Detect which cell encompasses the target text, then output its (X, Y) center coordinate. 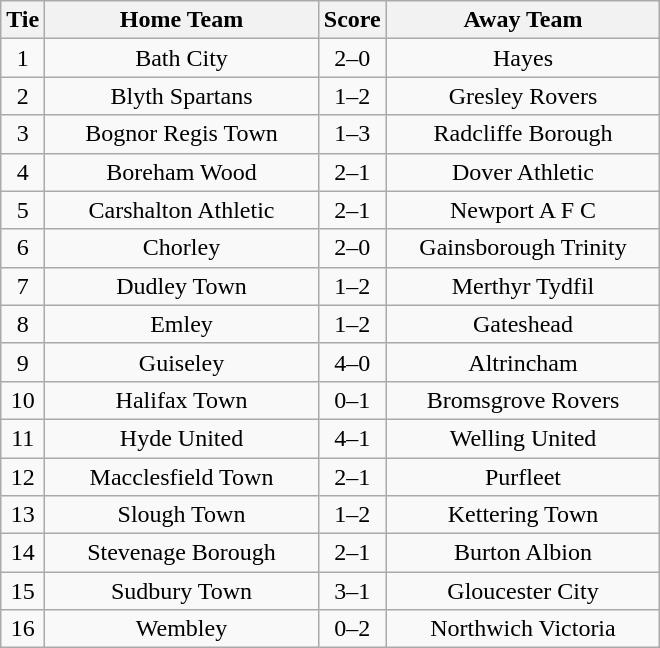
Bromsgrove Rovers (523, 400)
Blyth Spartans (182, 96)
15 (23, 591)
7 (23, 286)
Newport A F C (523, 210)
Dover Athletic (523, 172)
13 (23, 515)
4 (23, 172)
Tie (23, 20)
Chorley (182, 248)
Stevenage Borough (182, 553)
5 (23, 210)
Altrincham (523, 362)
Hyde United (182, 438)
Kettering Town (523, 515)
Northwich Victoria (523, 629)
14 (23, 553)
Guiseley (182, 362)
Welling United (523, 438)
Score (352, 20)
Gloucester City (523, 591)
10 (23, 400)
Carshalton Athletic (182, 210)
0–1 (352, 400)
2 (23, 96)
Wembley (182, 629)
9 (23, 362)
3 (23, 134)
8 (23, 324)
Away Team (523, 20)
Bath City (182, 58)
Gainsborough Trinity (523, 248)
Halifax Town (182, 400)
Home Team (182, 20)
3–1 (352, 591)
12 (23, 477)
Merthyr Tydfil (523, 286)
Emley (182, 324)
Burton Albion (523, 553)
4–0 (352, 362)
Radcliffe Borough (523, 134)
Gresley Rovers (523, 96)
0–2 (352, 629)
1–3 (352, 134)
Purfleet (523, 477)
Sudbury Town (182, 591)
11 (23, 438)
Slough Town (182, 515)
Dudley Town (182, 286)
1 (23, 58)
Boreham Wood (182, 172)
6 (23, 248)
4–1 (352, 438)
16 (23, 629)
Bognor Regis Town (182, 134)
Hayes (523, 58)
Gateshead (523, 324)
Macclesfield Town (182, 477)
